Locate the cell with the specified text and output its (X, Y) center coordinate. 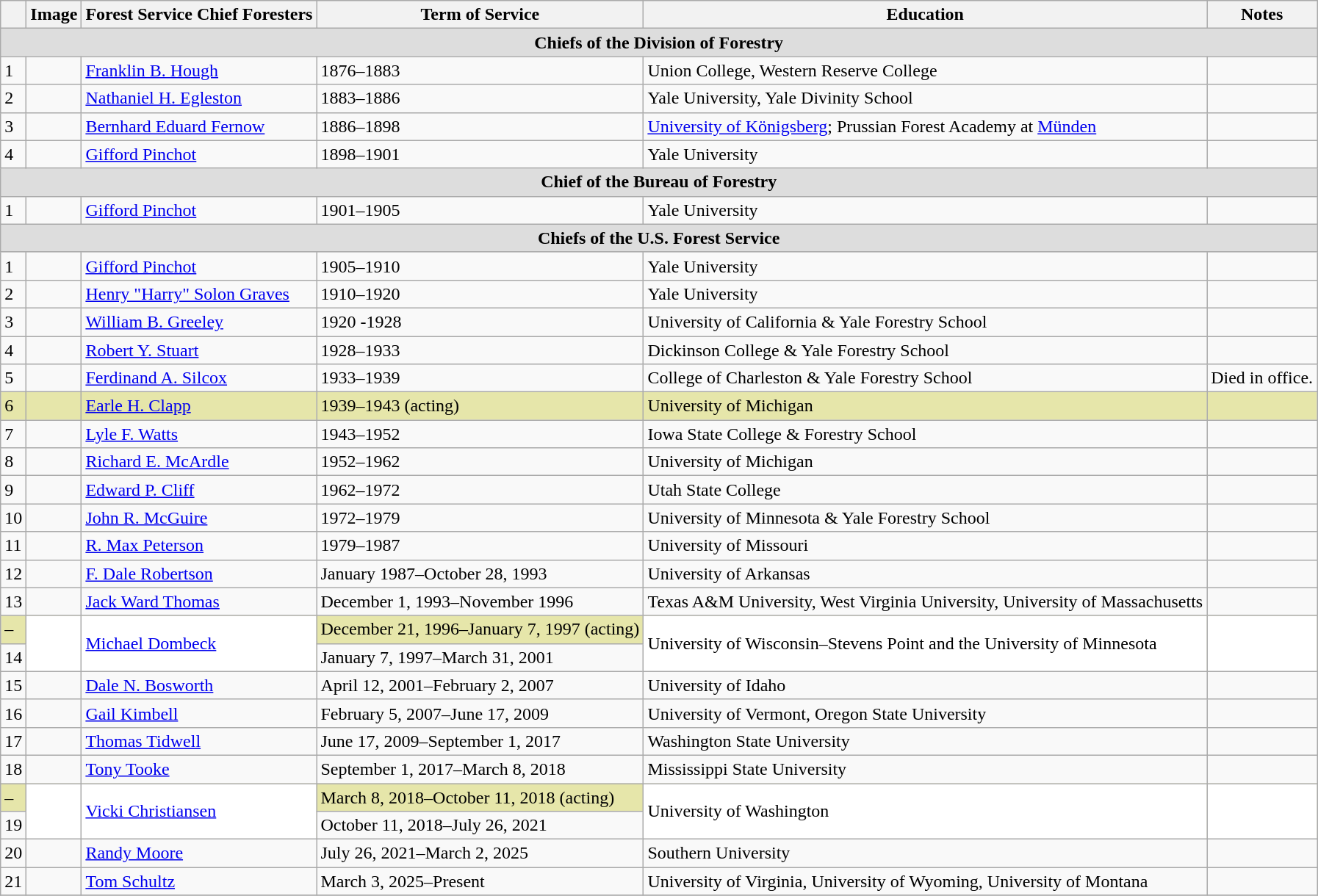
June 17, 2009–September 1, 2017 (480, 741)
Died in office. (1262, 378)
Chiefs of the Division of Forestry (659, 43)
University of Virginia, University of Wyoming, University of Montana (926, 881)
Ferdinand A. Silcox (199, 378)
March 3, 2025–Present (480, 881)
R. Max Peterson (199, 546)
20 (13, 853)
January 1987–October 28, 1993 (480, 574)
Earle H. Clapp (199, 406)
15 (13, 685)
9 (13, 490)
1901–1905 (480, 210)
12 (13, 574)
5 (13, 378)
1933–1939 (480, 378)
Randy Moore (199, 853)
Mississippi State University (926, 769)
1876–1883 (480, 71)
1952–1962 (480, 462)
Image (54, 15)
Union College, Western Reserve College (926, 71)
Notes (1262, 15)
February 5, 2007–June 17, 2009 (480, 713)
Dale N. Bosworth (199, 685)
October 11, 2018–July 26, 2021 (480, 825)
1886–1898 (480, 126)
John R. McGuire (199, 518)
1928–1933 (480, 350)
F. Dale Robertson (199, 574)
8 (13, 462)
Utah State College (926, 490)
December 1, 1993–November 1996 (480, 601)
University of Minnesota & Yale Forestry School (926, 518)
16 (13, 713)
11 (13, 546)
Michael Dombeck (199, 643)
January 7, 1997–March 31, 2001 (480, 657)
Chief of the Bureau of Forestry (659, 182)
September 1, 2017–March 8, 2018 (480, 769)
Jack Ward Thomas (199, 601)
Edward P. Cliff (199, 490)
1939–1943 (acting) (480, 406)
14 (13, 657)
Tony Tooke (199, 769)
University of California & Yale Forestry School (926, 322)
1898–1901 (480, 154)
Chiefs of the U.S. Forest Service (659, 238)
William B. Greeley (199, 322)
University of Wisconsin–Stevens Point and the University of Minnesota (926, 643)
Lyle F. Watts (199, 434)
1943–1952 (480, 434)
13 (13, 601)
University of Vermont, Oregon State University (926, 713)
December 21, 1996–January 7, 1997 (acting) (480, 629)
Richard E. McArdle (199, 462)
Bernhard Eduard Fernow (199, 126)
1962–1972 (480, 490)
University of Missouri (926, 546)
Robert Y. Stuart (199, 350)
17 (13, 741)
10 (13, 518)
Henry "Harry" Solon Graves (199, 294)
Franklin B. Hough (199, 71)
19 (13, 825)
1905–1910 (480, 266)
7 (13, 434)
18 (13, 769)
1972–1979 (480, 518)
Nathaniel H. Egleston (199, 98)
21 (13, 881)
Tom Schultz (199, 881)
April 12, 2001–February 2, 2007 (480, 685)
Iowa State College & Forestry School (926, 434)
Yale University, Yale Divinity School (926, 98)
Term of Service (480, 15)
Washington State University (926, 741)
Texas A&M University, West Virginia University, University of Massachusetts (926, 601)
Thomas Tidwell (199, 741)
University of Königsberg; Prussian Forest Academy at Münden (926, 126)
Education (926, 15)
Forest Service Chief Foresters (199, 15)
University of Arkansas (926, 574)
1979–1987 (480, 546)
1883–1886 (480, 98)
1910–1920 (480, 294)
College of Charleston & Yale Forestry School (926, 378)
University of Washington (926, 811)
July 26, 2021–March 2, 2025 (480, 853)
Vicki Christiansen (199, 811)
University of Idaho (926, 685)
March 8, 2018–October 11, 2018 (acting) (480, 797)
6 (13, 406)
Dickinson College & Yale Forestry School (926, 350)
Gail Kimbell (199, 713)
1920 -1928 (480, 322)
Southern University (926, 853)
